Pinpoint the cell where the given text exists, returning its (X, Y) midpoint coordinate. 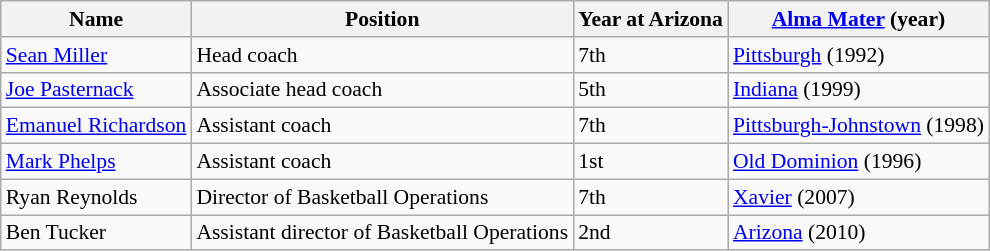
Emanuel Richardson (96, 126)
Position (382, 19)
Name (96, 19)
Ryan Reynolds (96, 197)
Xavier (2007) (858, 197)
Ben Tucker (96, 233)
Pittsburgh (1992) (858, 55)
Mark Phelps (96, 162)
Arizona (2010) (858, 233)
Indiana (1999) (858, 90)
Pittsburgh-Johnstown (1998) (858, 126)
1st (650, 162)
Sean Miller (96, 55)
Head coach (382, 55)
Old Dominion (1996) (858, 162)
5th (650, 90)
Joe Pasternack (96, 90)
2nd (650, 233)
Alma Mater (year) (858, 19)
Associate head coach (382, 90)
Year at Arizona (650, 19)
Assistant director of Basketball Operations (382, 233)
Director of Basketball Operations (382, 197)
